Identify which cell holds the provided text, then report its (X, Y) central coordinate. 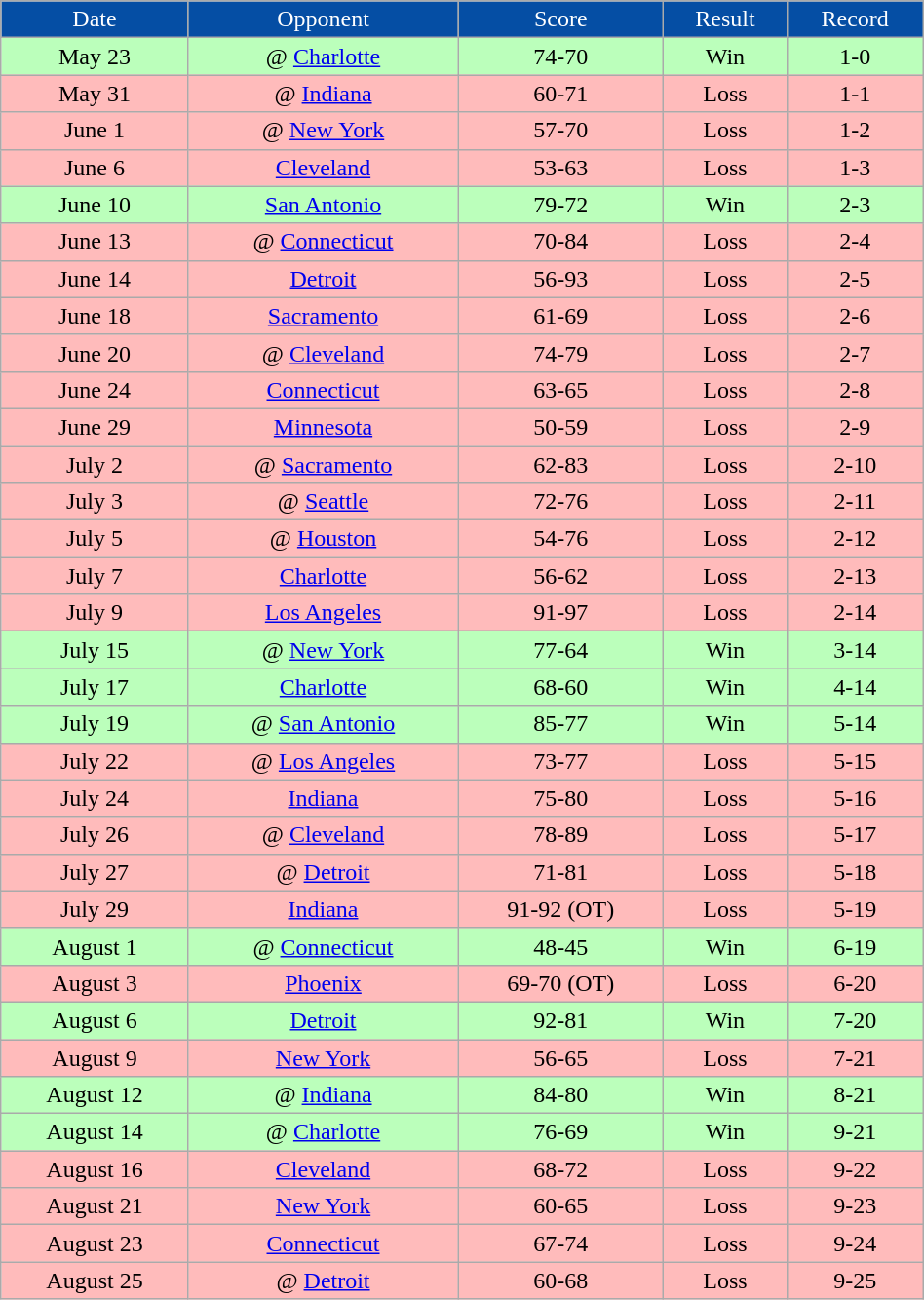
71-81 (561, 872)
Result (725, 19)
91-92 (OT) (561, 909)
@ Seattle (323, 502)
June 29 (96, 427)
Record (855, 19)
August 12 (96, 1095)
54-76 (561, 539)
69-70 (OT) (561, 983)
75-80 (561, 798)
May 23 (96, 57)
5-14 (855, 724)
61-69 (561, 316)
4-14 (855, 687)
1-2 (855, 131)
68-72 (561, 1169)
2-6 (855, 316)
1-1 (855, 94)
May 31 (96, 94)
2-7 (855, 353)
June 14 (96, 279)
78-89 (561, 835)
July 29 (96, 909)
2-9 (855, 427)
67-74 (561, 1243)
50-59 (561, 427)
60-71 (561, 94)
August 16 (96, 1169)
August 25 (96, 1281)
5-15 (855, 761)
Opponent (323, 19)
Score (561, 19)
August 6 (96, 1020)
August 1 (96, 946)
2-4 (855, 242)
July 27 (96, 872)
74-70 (561, 57)
Phoenix (323, 983)
@ San Antonio (323, 724)
July 15 (96, 650)
1-3 (855, 168)
Sacramento (323, 316)
July 19 (96, 724)
June 6 (96, 168)
56-62 (561, 576)
70-84 (561, 242)
5-16 (855, 798)
8-21 (855, 1095)
June 20 (96, 353)
72-76 (561, 502)
5-18 (855, 872)
2-11 (855, 502)
Minnesota (323, 427)
August 3 (96, 983)
53-63 (561, 168)
June 10 (96, 205)
August 23 (96, 1243)
Los Angeles (323, 613)
68-60 (561, 687)
85-77 (561, 724)
5-19 (855, 909)
60-68 (561, 1281)
9-21 (855, 1132)
August 9 (96, 1057)
9-23 (855, 1206)
6-20 (855, 983)
July 5 (96, 539)
July 7 (96, 576)
9-25 (855, 1281)
June 18 (96, 316)
@ Los Angeles (323, 761)
July 26 (96, 835)
1-0 (855, 57)
2-13 (855, 576)
July 2 (96, 465)
56-93 (561, 279)
79-72 (561, 205)
June 24 (96, 390)
2-14 (855, 613)
@ Sacramento (323, 465)
5-17 (855, 835)
2-3 (855, 205)
9-24 (855, 1243)
August 14 (96, 1132)
92-81 (561, 1020)
July 9 (96, 613)
77-64 (561, 650)
July 3 (96, 502)
74-79 (561, 353)
7-20 (855, 1020)
48-45 (561, 946)
56-65 (561, 1057)
June 1 (96, 131)
San Antonio (323, 205)
91-97 (561, 613)
3-14 (855, 650)
73-77 (561, 761)
July 17 (96, 687)
6-19 (855, 946)
60-65 (561, 1206)
2-10 (855, 465)
63-65 (561, 390)
57-70 (561, 131)
Date (96, 19)
July 24 (96, 798)
@ Houston (323, 539)
July 22 (96, 761)
7-21 (855, 1057)
2-5 (855, 279)
2-12 (855, 539)
62-83 (561, 465)
9-22 (855, 1169)
2-8 (855, 390)
84-80 (561, 1095)
76-69 (561, 1132)
June 13 (96, 242)
August 21 (96, 1206)
